Return (x, y) of the center of cell containing provided text 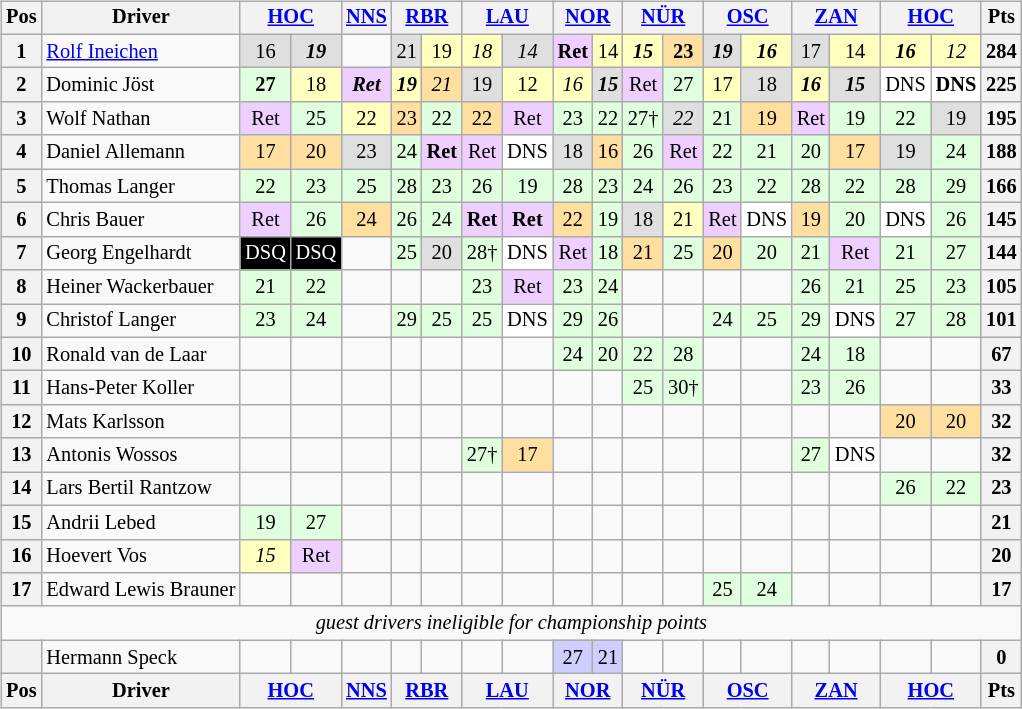
8 (21, 287)
guest drivers ineligible for championship points (511, 623)
13 (21, 455)
Lars Bertil Rantzow (140, 489)
Edward Lewis Brauner (140, 590)
11 (21, 388)
Dominic Jöst (140, 85)
4 (21, 152)
2 (21, 85)
Ronald van de Laar (140, 354)
0 (1001, 657)
9 (21, 321)
10 (21, 354)
Hermann Speck (140, 657)
6 (21, 220)
28† (482, 253)
5 (21, 186)
Wolf Nathan (140, 119)
Hans-Peter Koller (140, 388)
145 (1001, 220)
30† (683, 388)
Thomas Langer (140, 186)
Rolf Ineichen (140, 51)
3 (21, 119)
7 (21, 253)
Andrii Lebed (140, 522)
Mats Karlsson (140, 422)
67 (1001, 354)
284 (1001, 51)
225 (1001, 85)
188 (1001, 152)
101 (1001, 321)
Antonis Wossos (140, 455)
Heiner Wackerbauer (140, 287)
105 (1001, 287)
144 (1001, 253)
Chris Bauer (140, 220)
33 (1001, 388)
Daniel Allemann (140, 152)
166 (1001, 186)
Georg Engelhardt (140, 253)
195 (1001, 119)
Christof Langer (140, 321)
1 (21, 51)
Hoevert Vos (140, 556)
